Capture the cell that displays the provided text and extract its (X, Y) central coordinate. 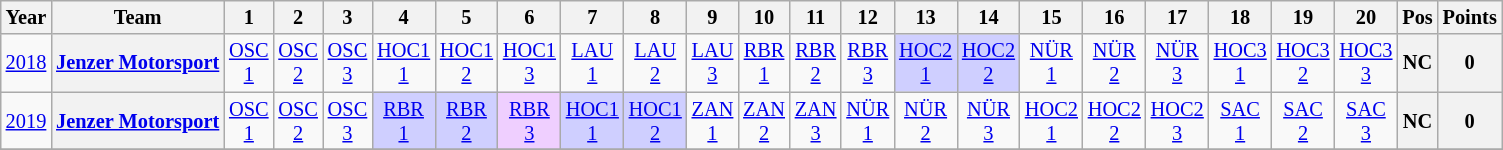
19 (1304, 17)
1 (248, 17)
HOC13 (530, 63)
15 (1052, 17)
9 (713, 17)
HOC33 (1366, 63)
2018 (26, 63)
5 (466, 17)
HOC31 (1240, 63)
LAU1 (592, 63)
13 (926, 17)
SAC2 (1304, 121)
Pos (1417, 17)
2019 (26, 121)
SAC3 (1366, 121)
ZAN2 (764, 121)
11 (816, 17)
20 (1366, 17)
SAC1 (1240, 121)
ZAN3 (816, 121)
ZAN1 (713, 121)
Points (1470, 17)
16 (1114, 17)
LAU2 (656, 63)
HOC23 (1178, 121)
18 (1240, 17)
12 (868, 17)
6 (530, 17)
3 (348, 17)
8 (656, 17)
7 (592, 17)
2 (298, 17)
Team (138, 17)
LAU3 (713, 63)
17 (1178, 17)
14 (988, 17)
4 (404, 17)
HOC32 (1304, 63)
Year (26, 17)
10 (764, 17)
